Return [X, Y] of the center of cell containing provided text 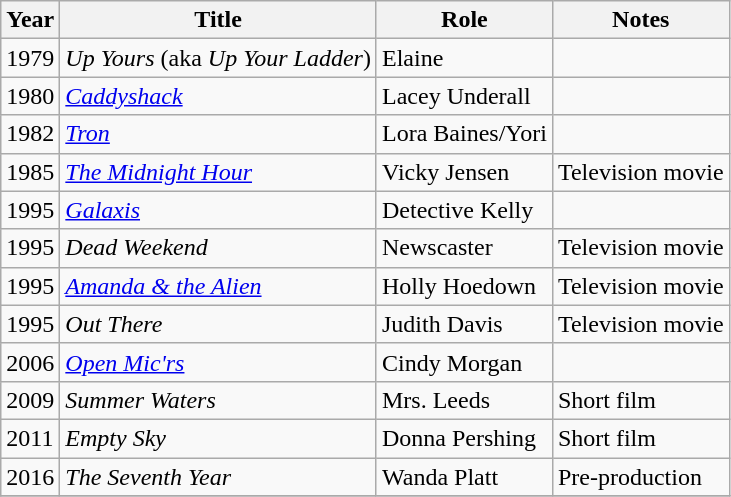
The Seventh Year [218, 477]
Amanda & the Alien [218, 286]
1980 [30, 96]
Vicky Jensen [464, 172]
Detective Kelly [464, 210]
Tron [218, 134]
Title [218, 20]
Elaine [464, 58]
Year [30, 20]
Wanda Platt [464, 477]
2011 [30, 438]
Holly Hoedown [464, 286]
Donna Pershing [464, 438]
Judith Davis [464, 324]
Caddyshack [218, 96]
Dead Weekend [218, 248]
Lacey Underall [464, 96]
Open Mic'rs [218, 362]
1985 [30, 172]
Mrs. Leeds [464, 400]
Role [464, 20]
2006 [30, 362]
Notes [640, 20]
2016 [30, 477]
1979 [30, 58]
Empty Sky [218, 438]
Up Yours (aka Up Your Ladder) [218, 58]
The Midnight Hour [218, 172]
Lora Baines/Yori [464, 134]
Pre-production [640, 477]
Out There [218, 324]
1982 [30, 134]
Summer Waters [218, 400]
Galaxis [218, 210]
2009 [30, 400]
Cindy Morgan [464, 362]
Newscaster [464, 248]
